Determine the [x, y] coordinate at the center of the cell enclosing the given text.  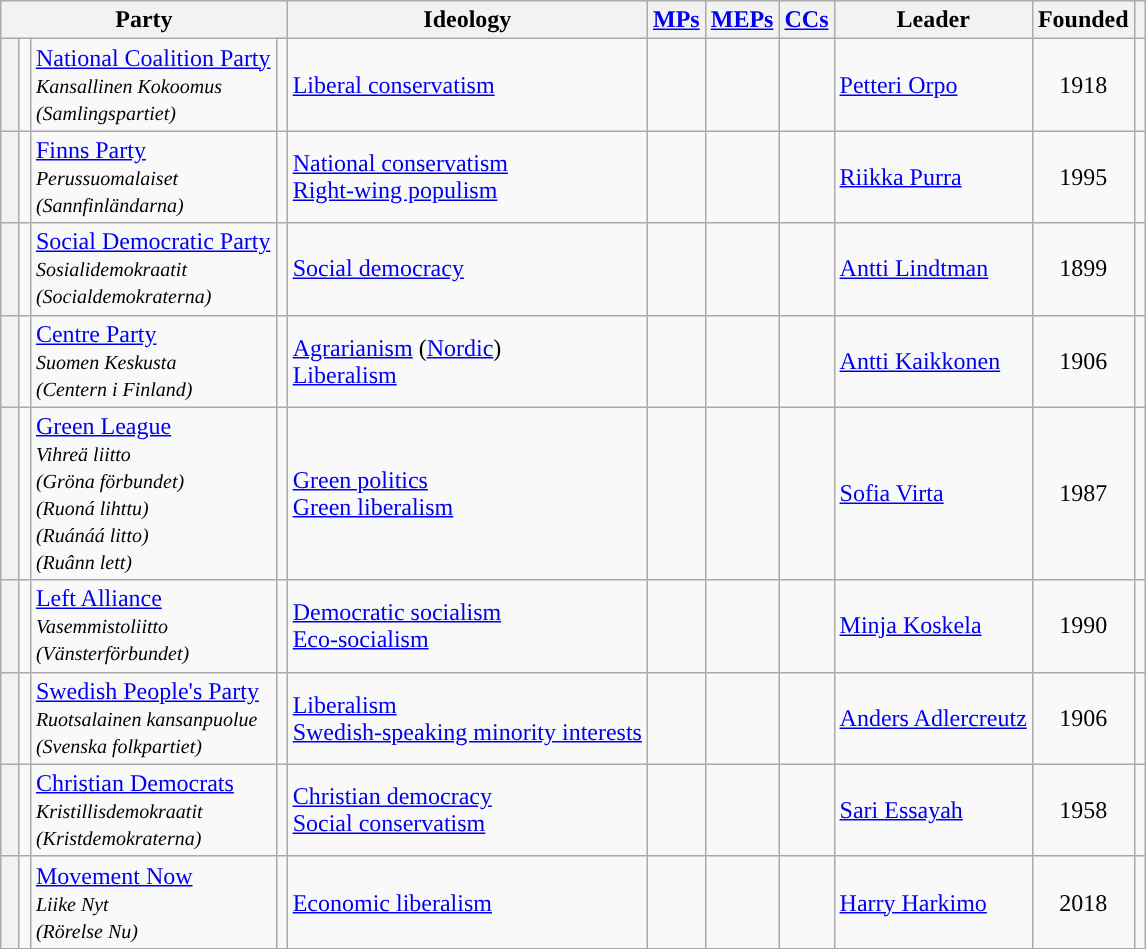
Economic liberalism [467, 902]
Green League Vihreä liitto(Gröna förbundet)(Ruoná lihttu)(Ruánáá litto)(Ruânn lett) [153, 494]
1995 [1083, 177]
1958 [1083, 810]
LiberalismSwedish-speaking minority interests [467, 718]
1987 [1083, 494]
1899 [1083, 269]
Finns Party Perussuomalaiset(Sannfinländarna) [153, 177]
2018 [1083, 902]
MEPs [742, 20]
Sari Essayah [933, 810]
Antti Kaikkonen [933, 361]
Social democracy [467, 269]
Harry Harkimo [933, 902]
Agrarianism (Nordic) Liberalism [467, 361]
Democratic socialism Eco-socialism [467, 626]
Left Alliance Vasemmistoliitto(Vänsterförbundet) [153, 626]
Sofia Virta [933, 494]
Leader [933, 20]
Green politicsGreen liberalism [467, 494]
National Coalition Party Kansallinen Kokoomus(Samlingspartiet) [153, 85]
Petteri Orpo [933, 85]
Social Democratic Party Sosialidemokraatit(Socialdemokraterna) [153, 269]
CCs [806, 20]
National conservatismRight-wing populism [467, 177]
Christian Democrats Kristillisdemokraatit(Kristdemokraterna) [153, 810]
1918 [1083, 85]
MPs [676, 20]
Riikka Purra [933, 177]
Centre Party Suomen Keskusta(Centern i Finland) [153, 361]
Swedish People's Party Ruotsalainen kansanpuolue(Svenska folkpartiet) [153, 718]
Christian democracySocial conservatism [467, 810]
Anders Adlercreutz [933, 718]
1990 [1083, 626]
Party [144, 20]
Liberal conservatism [467, 85]
Ideology [467, 20]
Minja Koskela [933, 626]
Movement Now Liike Nyt(Rörelse Nu) [153, 902]
Antti Lindtman [933, 269]
Founded [1083, 20]
